For the text-containing cell, return its midpoint in (X, Y) coordinate format. 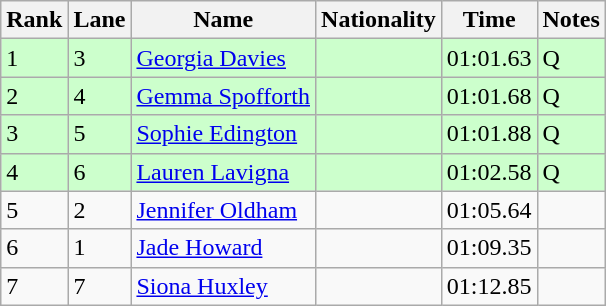
01:05.64 (489, 210)
01:12.85 (489, 286)
01:01.63 (489, 58)
Name (224, 20)
Jennifer Oldham (224, 210)
Sophie Edington (224, 134)
Lane (100, 20)
Jade Howard (224, 248)
Time (489, 20)
Siona Huxley (224, 286)
Gemma Spofforth (224, 96)
Notes (571, 20)
01:09.35 (489, 248)
Rank (34, 20)
Georgia Davies (224, 58)
01:02.58 (489, 172)
01:01.88 (489, 134)
Nationality (379, 20)
01:01.68 (489, 96)
Lauren Lavigna (224, 172)
